Return [X, Y] of the center of cell containing provided text 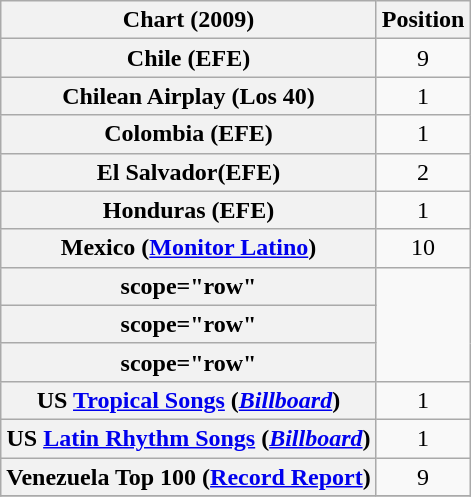
El Salvador(EFE) [188, 172]
US Latin Rhythm Songs (Billboard) [188, 438]
2 [423, 172]
Colombia (EFE) [188, 134]
Mexico (Monitor Latino) [188, 248]
US Tropical Songs (Billboard) [188, 400]
Position [423, 20]
Chile (EFE) [188, 58]
Venezuela Top 100 (Record Report) [188, 477]
Chart (2009) [188, 20]
Honduras (EFE) [188, 210]
Chilean Airplay (Los 40) [188, 96]
10 [423, 248]
